Search for the cell housing the specified text and yield its [X, Y] center coordinate. 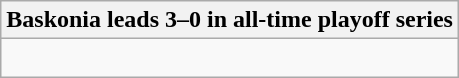
Baskonia leads 3–0 in all-time playoff series [230, 20]
